Provide the (x, y) coordinate of the cell's center where the given text is located.  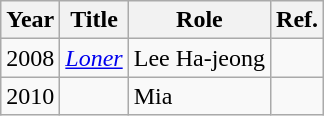
2008 (30, 58)
Title (94, 20)
2010 (30, 96)
Mia (199, 96)
Year (30, 20)
Lee Ha-jeong (199, 58)
Ref. (298, 20)
Loner (94, 58)
Role (199, 20)
